Determine the (x, y) coordinate at the center of the cell enclosing the given text.  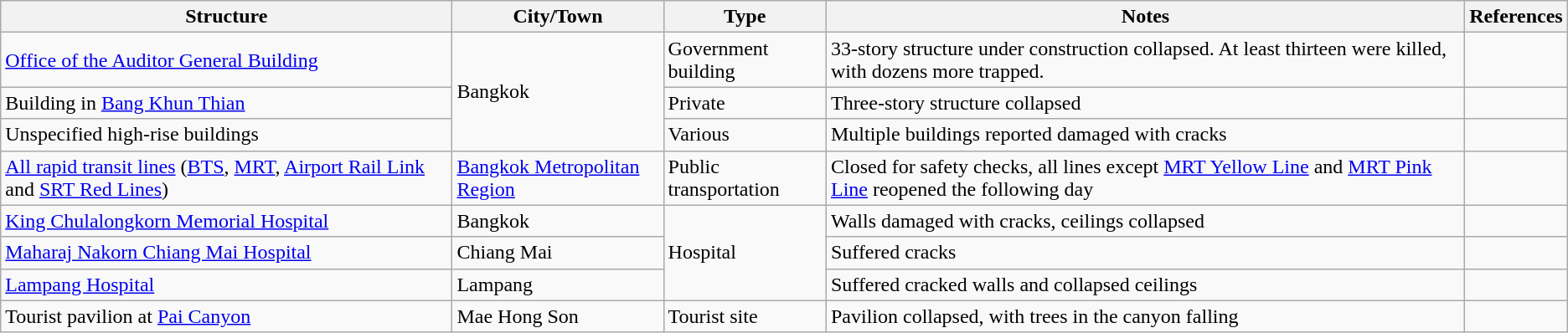
Lampang (558, 284)
Private (745, 103)
Notes (1145, 17)
Suffered cracks (1145, 253)
All rapid transit lines (BTS, MRT, Airport Rail Link and SRT Red Lines) (226, 177)
Multiple buildings reported damaged with cracks (1145, 135)
Tourist site (745, 316)
Public transportation (745, 177)
Building in Bang Khun Thian (226, 103)
33-story structure under construction collapsed. At least thirteen were killed, with dozens more trapped. (1145, 60)
King Chulalongkorn Memorial Hospital (226, 221)
Office of the Auditor General Building (226, 60)
Chiang Mai (558, 253)
Lampang Hospital (226, 284)
References (1516, 17)
Three-story structure collapsed (1145, 103)
Closed for safety checks, all lines except MRT Yellow Line and MRT Pink Line reopened the following day (1145, 177)
Tourist pavilion at Pai Canyon (226, 316)
Bangkok Metropolitan Region (558, 177)
Structure (226, 17)
Various (745, 135)
City/Town (558, 17)
Walls damaged with cracks, ceilings collapsed (1145, 221)
Unspecified high-rise buildings (226, 135)
Maharaj Nakorn Chiang Mai Hospital (226, 253)
Mae Hong Son (558, 316)
Type (745, 17)
Suffered cracked walls and collapsed ceilings (1145, 284)
Hospital (745, 253)
Government building (745, 60)
Pavilion collapsed, with trees in the canyon falling (1145, 316)
